Search for the cell housing the specified text and yield its [X, Y] center coordinate. 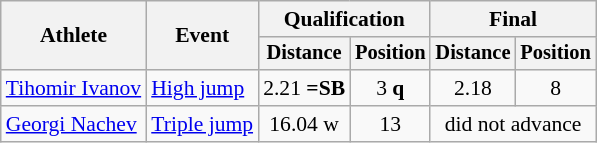
Georgi Nachev [74, 124]
2.21 =SB [304, 88]
8 [555, 88]
High jump [202, 88]
Triple jump [202, 124]
Athlete [74, 36]
Final [512, 19]
3 q [390, 88]
Tihomir Ivanov [74, 88]
13 [390, 124]
Event [202, 36]
2.18 [472, 88]
did not advance [512, 124]
16.04 w [304, 124]
Qualification [344, 19]
